Detect which cell encompasses the target text, then output its [X, Y] center coordinate. 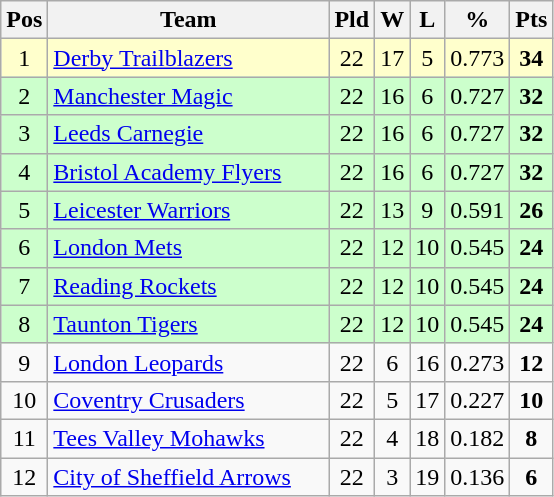
0.273 [478, 362]
% [478, 20]
18 [428, 438]
Pld [352, 20]
26 [532, 210]
W [392, 20]
L [428, 20]
Taunton Tigers [188, 324]
Leicester Warriors [188, 210]
Pts [532, 20]
City of Sheffield Arrows [188, 477]
Derby Trailblazers [188, 58]
0.591 [478, 210]
1 [24, 58]
0.773 [478, 58]
London Leopards [188, 362]
0.182 [478, 438]
London Mets [188, 248]
Coventry Crusaders [188, 400]
13 [392, 210]
2 [24, 96]
Team [188, 20]
Manchester Magic [188, 96]
Tees Valley Mohawks [188, 438]
34 [532, 58]
0.227 [478, 400]
Pos [24, 20]
Bristol Academy Flyers [188, 172]
7 [24, 286]
0.136 [478, 477]
11 [24, 438]
Leeds Carnegie [188, 134]
19 [428, 477]
Reading Rockets [188, 286]
